Search for the cell housing the specified text and yield its (X, Y) center coordinate. 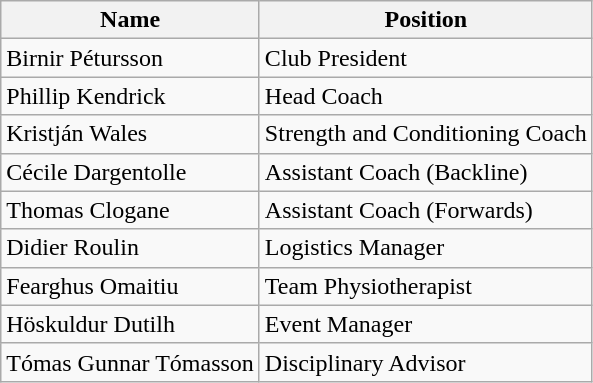
Assistant Coach (Forwards) (426, 210)
Event Manager (426, 324)
Didier Roulin (130, 248)
Thomas Clogane (130, 210)
Club President (426, 58)
Phillip Kendrick (130, 96)
Position (426, 20)
Name (130, 20)
Head Coach (426, 96)
Birnir Pétursson (130, 58)
Kristján Wales (130, 134)
Tómas Gunnar Tómasson (130, 362)
Disciplinary Advisor (426, 362)
Assistant Coach (Backline) (426, 172)
Strength and Conditioning Coach (426, 134)
Cécile Dargentolle (130, 172)
Logistics Manager (426, 248)
Fearghus Omaitiu (130, 286)
Team Physiotherapist (426, 286)
Höskuldur Dutilh (130, 324)
